Locate the cell with the specified text and output its (x, y) center coordinate. 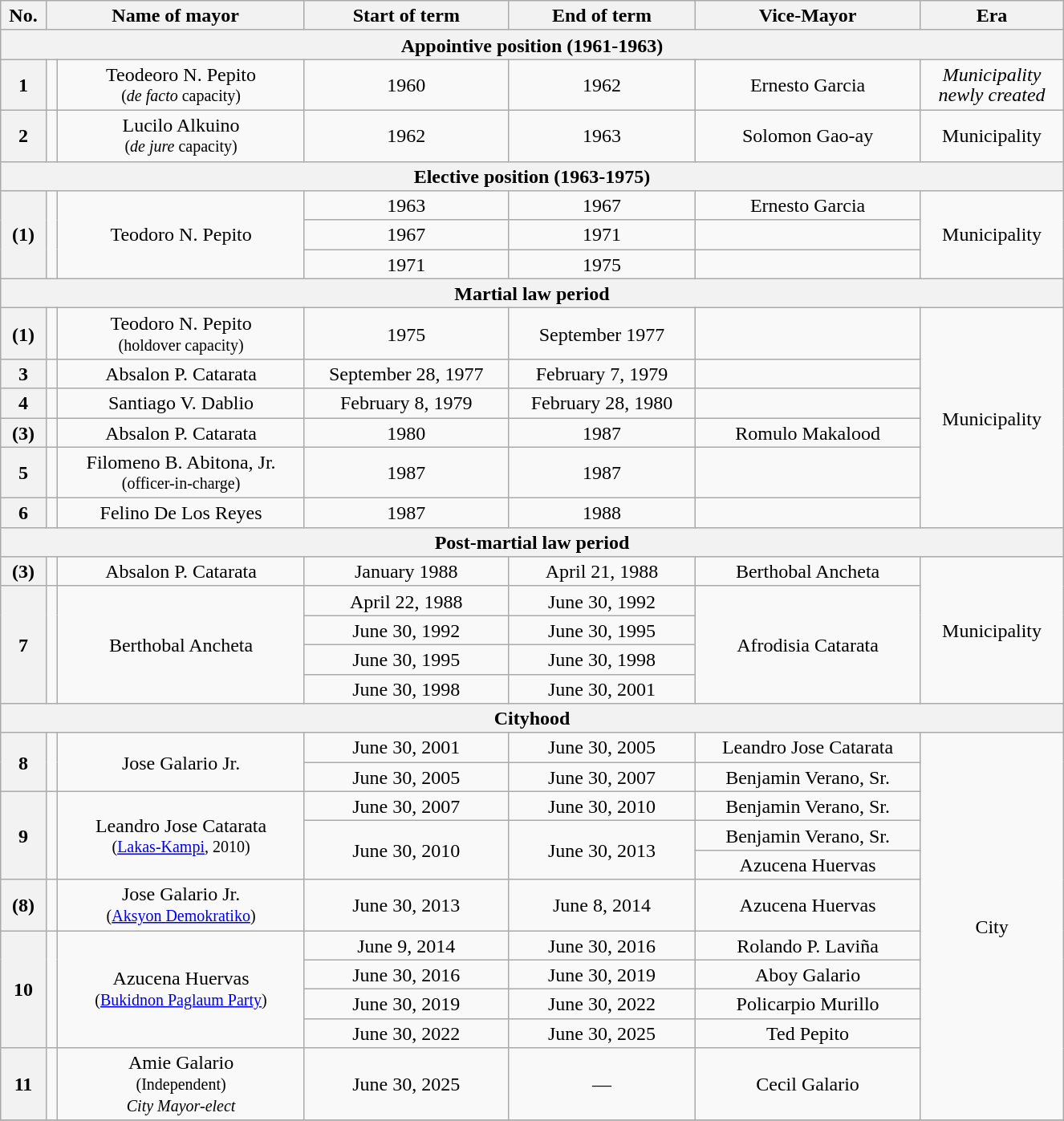
September 1977 (602, 334)
February 7, 1979 (602, 374)
Azucena Huervas(Bukidnon Paglaum Party) (181, 989)
Cityhood (532, 719)
No. (23, 16)
11 (23, 1085)
September 28, 1977 (406, 374)
7 (23, 644)
Leandro Jose Catarata(Lakas-Kampi, 2010) (181, 835)
2 (23, 136)
3 (23, 374)
Policarpio Murillo (807, 1005)
Filomeno B. Abitona, Jr.(officer-in-charge) (181, 473)
Aboy Galario (807, 974)
April 22, 1988 (406, 600)
Elective position (1963-1975) (532, 177)
6 (23, 514)
February 28, 1980 (602, 403)
June 8, 2014 (602, 905)
1960 (406, 85)
1988 (602, 514)
Santiago V. Dablio (181, 403)
Lucilo Alkuino(de jure capacity) (181, 136)
4 (23, 403)
1 (23, 85)
1980 (406, 432)
Rolando P. Laviña (807, 945)
Afrodisia Catarata (807, 644)
February 8, 1979 (406, 403)
Teodoro N. Pepito(holdover capacity) (181, 334)
Cecil Galario (807, 1085)
Felino De Los Reyes (181, 514)
Teodoro N. Pepito (181, 235)
Ted Pepito (807, 1034)
9 (23, 835)
Amie Galario(Independent)City Mayor-elect (181, 1085)
Name of mayor (175, 16)
Jose Galario Jr. (181, 762)
Start of term (406, 16)
April 21, 1988 (602, 571)
June 9, 2014 (406, 945)
End of term (602, 16)
Jose Galario Jr.(Aksyon Demokratiko) (181, 905)
(8) (23, 905)
— (602, 1085)
Teodeoro N. Pepito(de facto capacity) (181, 85)
Martial law period (532, 294)
8 (23, 762)
Post-martial law period (532, 542)
Solomon Gao-ay (807, 136)
10 (23, 989)
Leandro Jose Catarata (807, 748)
5 (23, 473)
January 1988 (406, 571)
Era (992, 16)
Romulo Makalood (807, 432)
City (992, 926)
Municipalitynewly created (992, 85)
Appointive position (1961-1963) (532, 45)
Vice-Mayor (807, 16)
